Locate the cell with the specified text and output its (X, Y) center coordinate. 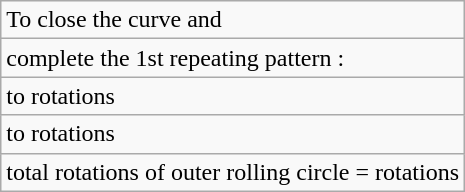
To close the curve and (233, 20)
total rotations of outer rolling circle = rotations (233, 172)
complete the 1st repeating pattern : (233, 58)
